Provide the [X, Y] coordinate of the cell's center where the given text is located.  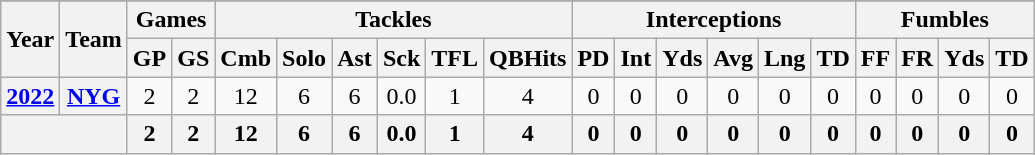
FR [918, 58]
Sck [401, 58]
Cmb [246, 58]
Team [94, 39]
Games [170, 20]
GS [194, 58]
Int [636, 58]
Lng [784, 58]
Fumbles [944, 20]
NYG [94, 96]
GP [149, 58]
Ast [355, 58]
Year [30, 39]
Avg [734, 58]
Tackles [394, 20]
Solo [304, 58]
2022 [30, 96]
Interceptions [714, 20]
QBHits [528, 58]
PD [594, 58]
FF [875, 58]
TFL [455, 58]
